Output the [x, y] coordinate of the center of the cell containing the given text.  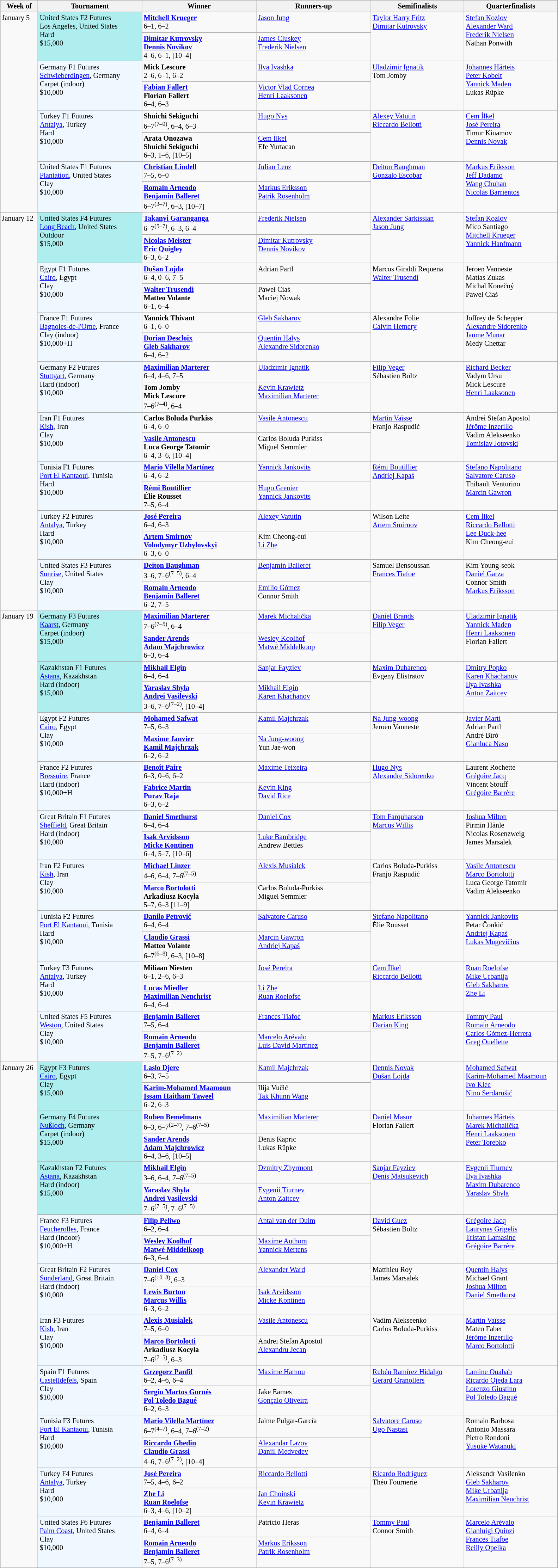
Fabrice Martin Purav Raja 6–3, 6–2 [200, 796]
Mikhail Elgin6–4, 6–4 [200, 672]
Laslo Djere6–3, 7–5 [200, 1072]
Tunisia F2 FuturesPort El Kantaoui, Tunisia Hard $10,000 [90, 936]
Turkey F3 FuturesAntalya, Turkey Hard $10,000 [90, 986]
Artem Smirnov Volodymyr Uzhylovskyi 6–3, 6–0 [200, 545]
United States F2 FuturesLos Angeles, United States Hard $15,000 [90, 37]
Germany F1 FuturesSchwieberdingen, Germany Carpet (indoor) $10,000 [90, 85]
Alexis Musialek7–5, 6–0 [200, 1325]
Dimitar Kutrovsky Dennis Novikov4–6, 6–1, [10–4] [200, 47]
Claudio Grassi Matteo Volante 6–7(6–8), 6–3, [10–8] [200, 947]
Wilson Leite Artem Smirnov [417, 535]
Tommy Paul Romain Arneodo Carlos Gómez-Herrera Greg Ouellette [511, 1036]
Markus Eriksson Jeff Dadamo Wang Chuhan Nicolás Barrientos [511, 187]
United States F4 FuturesLong Beach, United States Outdoor $15,000 [90, 238]
Filip Peliwo6–2, 6–4 [200, 1225]
France F2 FuturesBressuire, France Hard (indoor) $10,000+H [90, 786]
David Guez Sébastien Boltz [417, 1239]
Sanjar Fayziev Denis Matsukevich [417, 1188]
Isak Arvidsson Micke Kontinen 6–4, 5–7, [10–6] [200, 846]
Michael Linzer 4–6, 6–4, 7–6(7–5) [200, 871]
Victor Vlad Cornea Henri Laaksonen [314, 96]
Andrei Stefan Apostol Alexandru Jecan [314, 1351]
Alexandre Folie Calvin Hemery [417, 337]
France F3 FuturesFeucherolles, France Hard (Indoor) $10,000+H [90, 1239]
Sander Arends Adam Majchrowicz6–4, 3–6, [10–5] [200, 1148]
Vasile Antonescu Marco Bortolotti Luca George Tatomir Vadim Alekseenko [511, 885]
Marcelo Arévalo Luis David Martínez [314, 1047]
Salvatore Caruso [314, 921]
Takanyi Garanganga6–7(5–7), 6–3, 6–4 [200, 223]
Fabian Fallert Florian Fallert 6–4, 6–3 [200, 96]
Johannes Härteis Peter Kobelt Yannick Maden Lukas Rüpke [511, 85]
France F1 FuturesBagnoles-de-l'Orne, France Clay (indoor) $10,000+H [90, 337]
Maxime Hamou [314, 1376]
Rubén Ramírez Hidalgo Gerard Granollers [417, 1390]
Dorian Descloix Gleb Sakharov6–4, 6–2 [200, 347]
Marco Bortolotti Arkadiusz Kocyła 5–7, 6–3 [11–9] [200, 896]
Marcos Giraldi Requena Walter Trusendi [417, 288]
Karim-Mohamed Maamoun Issam Haitham Taweel 6–2, 6–3 [200, 1096]
Laurent Rochette Grégoire Jacq Vincent Stouff Grégoire Barrère [511, 786]
Winner [200, 6]
Deiton Baughman Gonzalo Escobar [417, 187]
Taylor Harry Fritz Dimitar Kutrovsky [417, 37]
Markus Eriksson Darian King [417, 1036]
Benjamin Balleret7–5, 6–4 [200, 1021]
Daniel Masur Florian Fallert [417, 1136]
Mario Vilella Martínez6–4, 6–2 [200, 472]
Riccardo Ghedin Claudio Grassi 4–6, 7–6(7–2), [10–4] [200, 1452]
Ilija Vučić Tak Khunn Wang [314, 1096]
Ruan Roelofse Mike Urbanija Gleb Sakharov Zhe Li [511, 986]
Lamine Ouahab Ricardo Ojeda Lara Lorenzo Giustino Pol Toledo Bagué [511, 1390]
January 26 [19, 1315]
Maximilian Marterer6–4, 4–6, 7–5 [200, 371]
Antal van der Duim [314, 1225]
Johannes Härteis Marek Michalička Henri Laaksonen Peter Torebko [511, 1136]
Carlos Boluda Purkiss Miguel Semmler [314, 447]
Ruben Bemelmans6–3, 6–7(2–7), 7–6(7–5) [200, 1122]
Great Britain F2 FuturesSunderland, Great Britain Hard (indoor) $10,000 [90, 1289]
Daniel Cox7–6(10–8), 6–3 [200, 1275]
Tom Farquharson Marcus Willis [417, 835]
Adrian Partl [314, 273]
United States F5 FuturesWeston, United States Clay $10,000 [90, 1036]
Romain Arneodo Benjamin Balleret 6–2, 7–5 [200, 596]
Carlos Boluda-Purkiss Miguel Semmler [314, 896]
Benjamin Balleret6–4, 6–4 [200, 1527]
Benoît Paire 6–3, 0–6, 6–2 [200, 772]
United States F1 FuturesPlantation, United States Clay $10,000 [90, 187]
Jeroen Vanneste Matías Zukas Michal Konečný Paweł Ciaś [511, 288]
Daniel Cox [314, 821]
James Cluskey Frederik Nielsen [314, 47]
Egypt F2 FuturesCairo, Egypt Clay $10,000 [90, 737]
Grzegorz Panfil6–2, 4–6, 6–4 [200, 1376]
Tunisia F1 FuturesPort El Kantaoui, Tunisia Hard $10,000 [90, 486]
Yaraslav Shyla Andrei Vasilevski 3–6, 7–6(7–2), [10–4] [200, 697]
Tunisia F3 FuturesPort El Kantaoui, Tunisia Hard $10,000 [90, 1441]
Mario Vilella Martínez6–7(4–7), 6–4, 7–6(7–2) [200, 1426]
Matthieu Roy James Marsalek [417, 1289]
Aleksandr Vasilenko Gleb Sakharov Mike Urbanija Maximilian Neuchrist [511, 1492]
Maxim Dubarenco Evgeny Elistratov [417, 687]
José Pereira [314, 972]
Paweł Ciaś Maciej Nowak [314, 298]
Richard Becker Vadym Ursu Mick Lescure Henri Laaksonen [511, 387]
Salvatore Caruso Ugo Nastasi [417, 1441]
Tom Jomby Mick Lescure7–6(7–4), 6–4 [200, 397]
Na Jung-woong Jeroen Vanneste [417, 737]
Quentin Halys Michael Grant Joshua Milton Daniel Smethurst [511, 1289]
Denis Kapric Lukas Rüpke [314, 1148]
Germany F4 FuturesNußloch, Germany Carpet (indoor) $15,000 [90, 1136]
Week of [19, 6]
Benjamin Balleret [314, 571]
Maximilian Marterer [314, 1122]
Mitchell Krueger6–1, 6–2 [200, 22]
Jason Jung [314, 22]
Uladzimir Ignatik [314, 371]
Cem İlkel Riccardo Bellotti Lee Duck-hee Kim Cheong-eui [511, 535]
January 19 [19, 836]
Grégoire Jacq Laurynas Grigelis Tristan Lamasine Grégoire Barrère [511, 1239]
Marcelo Arévalo Gianluigi Quinzi Frances Tiafoe Reilly Opelka [511, 1542]
Marek Michalička [314, 622]
Javier Martí Adrian Partl André Biró Gianluca Naso [511, 737]
Evgenii Tiurnev Ilya Ivashka Maxim Dubarenco Yaraslav Shyla [511, 1188]
Hugo Grenier Yannick Jankovits [314, 496]
Kazakhstan F1 FuturesAstana, Kazakhstan Hard (indoor) $15,000 [90, 687]
Evgenii Tiurnev Anton Zaitcev [314, 1199]
Zhe Li Ruan Roelofse 6–3, 4–6, [10–2] [200, 1502]
Samuel Bensoussan Frances Tiafoe [417, 585]
Mohamed Safwat Karim-Mohamed Maamoun Ivo Klec Nino Serdarušić [511, 1086]
Mikhail Elgin Karen Khachanov [314, 697]
Romain Arneodo Benjamin Balleret 7–5, 7–6(7–2) [200, 1047]
Marcin Gawron Andriej Kapaś [314, 947]
Turkey F4 FuturesAntalya, Turkey Hard $10,000 [90, 1492]
Alexander Ward [314, 1275]
Andrei Stefan Apostol Jérôme Inzerillo Vadim Alekseenko Tomislav Jotovski [511, 437]
Mohamed Safwat7–5, 6–3 [200, 722]
Daniel Brands Filip Veger [417, 636]
José Pereira6–4, 6–3 [200, 521]
Yaraslav Shyla Andrei Vasilevski7–6(7–5), 7–6(7–5) [200, 1199]
Great Britain F1 FuturesSheffield, Great Britain Hard (indoor) $10,000 [90, 835]
Runners-up [314, 6]
Isak Arvidsson Micke Kontinen [314, 1300]
Stefan Kozlov Alexander Ward Frederik Nielsen Nathan Ponwith [511, 37]
Daniel Smethurst 6–4, 6–4 [200, 821]
Yannick Thivant6–1, 6–0 [200, 322]
Alexis Musialek [314, 871]
Iran F3 FuturesKish, Iran Clay $10,000 [90, 1340]
Miliaan Niesten 6–1, 2–6, 6–3 [200, 972]
Jaime Pulgar-García [314, 1426]
Romain Arneodo Benjamin Balleret 6–7(3–7), 6–3, [10–7] [200, 197]
Vasile Antonescu Luca George Tatomir 6–4, 3–6, [10–4] [200, 447]
Maxime Janvier Kamil Majchrzak 6–2, 6–2 [200, 747]
Marco Bortolotti Arkadiusz Kocyła 7–6(7–5), 6–3 [200, 1351]
Yannick Jankovits [314, 472]
Lucas Miedler Maximilian Neuchrist 6–4, 6–4 [200, 996]
United States F6 FuturesPalm Coast, United States Clay $10,000 [90, 1542]
Na Jung-woong Yun Jae-won [314, 747]
Maxime Teixeira [314, 772]
Tommy Paul Connor Smith [417, 1542]
Spain F1 FuturesCastelldefels, Spain Clay $10,000 [90, 1390]
Maximilian Marterer7–6(7–5), 6–4 [200, 622]
Hugo Nys Alexandre Sidorenko [417, 786]
Cem İlkel Efe Yurtacan [314, 147]
Maxime Authom Yannick Mertens [314, 1249]
Martin Vaïsse Mateo Faber Jérôme Inzerillo Marco Bortolotti [511, 1340]
Joshua Milton Pirmin Hänle Nicolas Rosenzweig James Marsalek [511, 835]
Carlos Boluda Purkiss6–4, 6–0 [200, 423]
Joffrey de Schepper Alexandre Sidorenko Jaume Munar Medy Chettar [511, 337]
Stefano Napolitano Salvatore Caruso Thibault Venturino Marcin Gawron [511, 486]
Nicolas Meister Eric Quigley 6–3, 6–2 [200, 249]
January 12 [19, 411]
Filip Veger Sébastien Boltz [417, 387]
Turkey F1 FuturesAntalya, Turkey Hard $10,000 [90, 136]
Wesley Koolhof Matwé Middelkoop 6–3, 6–4 [200, 1249]
Danilo Petrović6–4, 6–4 [200, 921]
Gleb Sakharov [314, 322]
Dimitar Kutrovsky Dennis Novikov [314, 249]
Dzmitry Zhyrmont [314, 1173]
Frances Tiafoe [314, 1021]
Uladzimir Ignatik Tom Jomby [417, 85]
Martin Vaïsse Franjo Raspudić [417, 437]
Quentin Halys Alexandre Sidorenko [314, 347]
Kim Cheong-eui Li Zhe [314, 545]
Deiton Baughman3–6, 7–6(7–5), 6–4 [200, 571]
Wesley Koolhof Matwé Middelkoop [314, 647]
Germany F2 FuturesStuttgart, Germany Hard (indoor) $10,000 [90, 387]
Emilio Gómez Connor Smith [314, 596]
Walter Trusendi Matteo Volante 6–1, 6–4 [200, 298]
Sander Arends Adam Majchrowicz 6–3, 6–4 [200, 647]
Kevin King David Rice [314, 796]
Mick Lescure2–6, 6–1, 6–2 [200, 71]
Kim Young-seok Daniel Garza Connor Smith Markus Eriksson [511, 585]
Cem İlkel José Pereira Timur Kiuamov Dennis Novak [511, 136]
Rémi Boutillier Andriej Kapaś [417, 486]
Mikhail Elgin3–6, 6–4, 7–6(7–5) [200, 1173]
Cem İlkel Riccardo Bellotti [417, 986]
Alexander Sarkissian Jason Jung [417, 238]
Romain Arneodo Benjamin Balleret 7–5, 7–6(7–3) [200, 1552]
Alexey Vatutin [314, 521]
Kazakhstan F2 FuturesAstana, Kazakhstan Hard (indoor) $15,000 [90, 1188]
Christian Lindell7–5, 6–0 [200, 171]
Ilya Ivashka [314, 71]
Frederik Nielsen [314, 223]
Hugo Nys [314, 121]
Dmitry Popko Karen Khachanov Ilya Ivashka Anton Zaitcev [511, 687]
Sanjar Fayziev [314, 672]
Semifinalists [417, 6]
Shuichi Sekiguchi6–7(7–9), 6–4, 6–3 [200, 121]
Riccardo Bellotti [314, 1478]
Arata Onozawa Shuichi Sekiguchi6–3, 1–6, [10–5] [200, 147]
José Pereira7–5, 4–6, 6–2 [200, 1478]
Stefan Kozlov Mico Santiago Mitchell Krueger Yannick Hanfmann [511, 238]
Carlos Boluda-Purkiss Franjo Raspudić [417, 885]
Luke Bambridge Andrew Bettles [314, 846]
Yannick Jankovits Petar Čonkić Andriej Kapaś Lukas Mugevičius [511, 936]
Dennis Novak Dušan Lojda [417, 1086]
Vadim Alekseenko Carlos Boluda-Purkiss [417, 1340]
January 5 [19, 112]
Uladzimir Ignatik Yannick Maden Henri Laaksonen Florian Fallert [511, 636]
Rémi Boutillier Élie Rousset 7–5, 6–4 [200, 496]
Iran F2 FuturesKish, Iran Clay $10,000 [90, 885]
Patricio Heras [314, 1527]
Sergio Martos Gornés Pol Toledo Bagué6–2, 6–3 [200, 1401]
Lewis Burton Marcus Willis 6–3, 6–2 [200, 1300]
Jake Eames Gonçalo Oliveira [314, 1401]
United States F3 FuturesSunrise, United States Clay $10,000 [90, 585]
Quarterfinalists [511, 6]
Alexey Vatutin Riccardo Bellotti [417, 136]
Stefano Napolitano Élie Rousset [417, 936]
Turkey F2 FuturesAntalya, Turkey Hard $10,000 [90, 535]
Julian Lenz [314, 171]
Romain Barbosa Antonio Massara Pietro Rondoni Yusuke Watanuki [511, 1441]
Kevin Krawietz Maximilian Marterer [314, 397]
Jan Choinski Kevin Krawietz [314, 1502]
Germany F3 FuturesKaarst, Germany Carpet (indoor) $15,000 [90, 636]
Li Zhe Ruan Roelofse [314, 996]
Dušan Lojda6–4, 0–6, 7–5 [200, 273]
Alexandar Lazov Daniil Medvedev [314, 1452]
Ricardo Rodríguez Théo Fournerie [417, 1492]
Egypt F1 FuturesCairo, Egypt Clay $10,000 [90, 288]
Tournament [90, 6]
Iran F1 FuturesKish, Iran Clay $10,000 [90, 437]
Egypt F3 FuturesCairo, Egypt Clay $15,000 [90, 1086]
